For the text-containing cell, return its midpoint in (x, y) coordinate format. 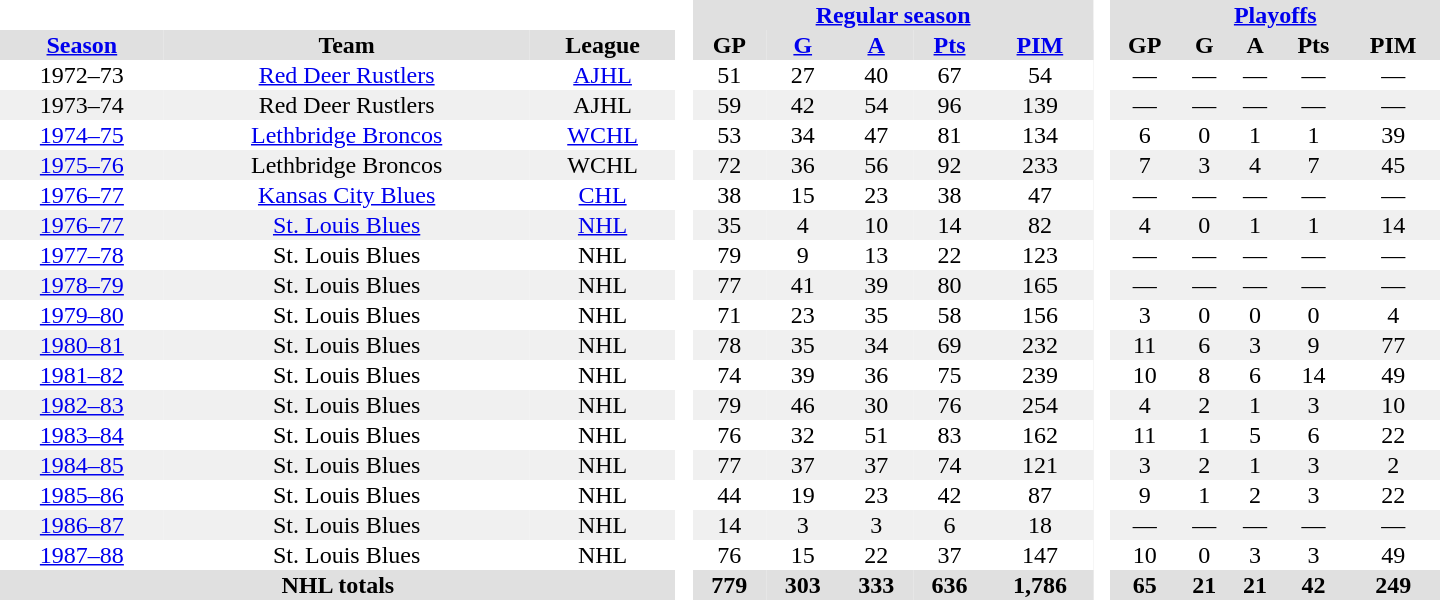
59 (730, 105)
5 (1256, 435)
249 (1393, 585)
Team (347, 45)
32 (802, 435)
139 (1040, 105)
1980–81 (82, 345)
69 (950, 345)
13 (876, 255)
19 (802, 495)
72 (730, 165)
80 (950, 285)
46 (802, 405)
44 (730, 495)
8 (1204, 375)
121 (1040, 465)
Kansas City Blues (347, 195)
58 (950, 315)
1978–79 (82, 285)
67 (950, 75)
1983–84 (82, 435)
162 (1040, 435)
40 (876, 75)
56 (876, 165)
134 (1040, 135)
1987–88 (82, 555)
45 (1393, 165)
18 (1040, 525)
1986–87 (82, 525)
41 (802, 285)
636 (950, 585)
779 (730, 585)
Regular season (894, 15)
1974–75 (82, 135)
NHL totals (338, 585)
156 (1040, 315)
1975–76 (82, 165)
81 (950, 135)
232 (1040, 345)
87 (1040, 495)
1984–85 (82, 465)
83 (950, 435)
League (603, 45)
1,786 (1040, 585)
78 (730, 345)
165 (1040, 285)
1985–86 (82, 495)
1977–78 (82, 255)
71 (730, 315)
1972–73 (82, 75)
333 (876, 585)
1982–83 (82, 405)
82 (1040, 225)
1973–74 (82, 105)
Season (82, 45)
239 (1040, 375)
30 (876, 405)
147 (1040, 555)
27 (802, 75)
233 (1040, 165)
65 (1144, 585)
123 (1040, 255)
1981–82 (82, 375)
1979–80 (82, 315)
53 (730, 135)
92 (950, 165)
75 (950, 375)
303 (802, 585)
Playoffs (1275, 15)
CHL (603, 195)
254 (1040, 405)
96 (950, 105)
